From the cell containing the given text, extract its center point as (X, Y) coordinate. 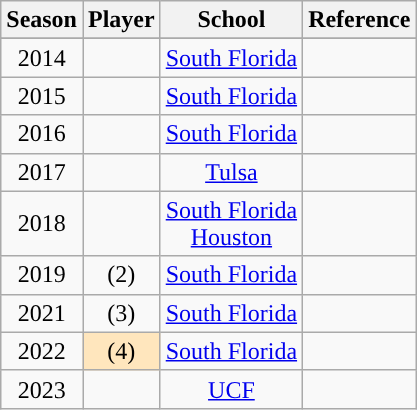
Tulsa (231, 172)
Reference (360, 20)
Season (42, 20)
South FloridaHouston (231, 224)
2015 (42, 96)
Player (121, 20)
UCF (231, 389)
School (231, 20)
(4) (121, 351)
2017 (42, 172)
2021 (42, 313)
2014 (42, 58)
(2) (121, 275)
2019 (42, 275)
(3) (121, 313)
2016 (42, 134)
2023 (42, 389)
2022 (42, 351)
2018 (42, 224)
